Provide the (x, y) coordinate of the cell's center where the given text is located.  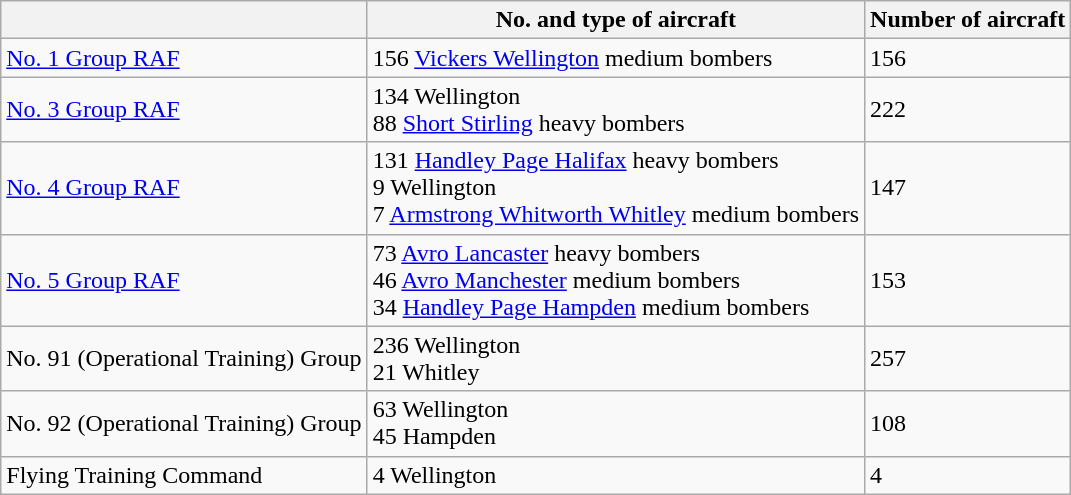
257 (968, 358)
4 (968, 475)
131 Handley Page Halifax heavy bombers9 Wellington7 Armstrong Whitworth Whitley medium bombers (616, 188)
No. 1 Group RAF (184, 58)
63 Wellington45 Hampden (616, 424)
No. and type of aircraft (616, 20)
No. 92 (Operational Training) Group (184, 424)
153 (968, 280)
No. 3 Group RAF (184, 110)
4 Wellington (616, 475)
No. 91 (Operational Training) Group (184, 358)
Number of aircraft (968, 20)
156 (968, 58)
108 (968, 424)
No. 5 Group RAF (184, 280)
73 Avro Lancaster heavy bombers46 Avro Manchester medium bombers34 Handley Page Hampden medium bombers (616, 280)
No. 4 Group RAF (184, 188)
147 (968, 188)
222 (968, 110)
156 Vickers Wellington medium bombers (616, 58)
134 Wellington88 Short Stirling heavy bombers (616, 110)
236 Wellington21 Whitley (616, 358)
Flying Training Command (184, 475)
